Detect which cell encompasses the target text, then output its [X, Y] center coordinate. 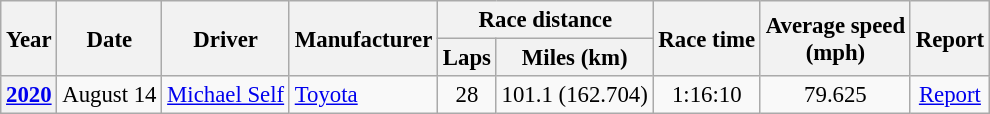
2020 [29, 95]
August 14 [110, 95]
101.1 (162.704) [574, 95]
Race distance [546, 20]
Driver [226, 38]
Date [110, 38]
Miles (km) [574, 58]
Manufacturer [363, 38]
Toyota [363, 95]
Year [29, 38]
Michael Self [226, 95]
79.625 [835, 95]
Average speed(mph) [835, 38]
28 [468, 95]
1:16:10 [706, 95]
Race time [706, 38]
Laps [468, 58]
